Find where the given text appears and provide that cell's center as (X, Y) coordinate. 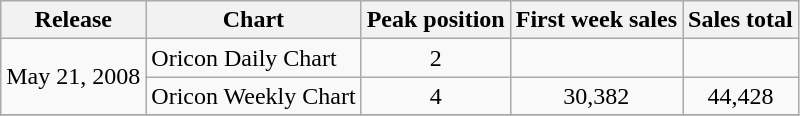
Peak position (436, 20)
Release (74, 20)
30,382 (596, 96)
Oricon Daily Chart (254, 58)
Sales total (741, 20)
2 (436, 58)
First week sales (596, 20)
44,428 (741, 96)
4 (436, 96)
Oricon Weekly Chart (254, 96)
Chart (254, 20)
May 21, 2008 (74, 77)
